Scan for the cell matching the given text and deliver its [X, Y] coordinate at center. 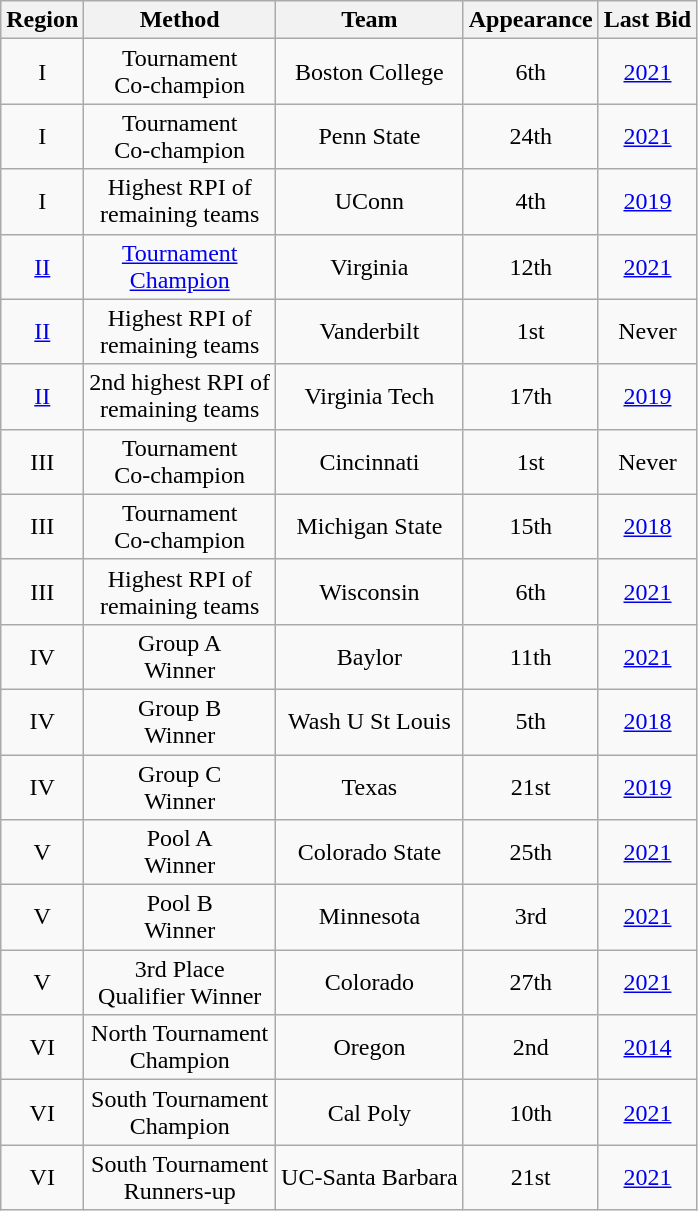
Wash U St Louis [370, 722]
Last Bid [647, 20]
Appearance [530, 20]
Baylor [370, 656]
South TournamentChampion [180, 1112]
Virginia [370, 266]
Group BWinner [180, 722]
25th [530, 852]
Vanderbilt [370, 332]
Pool BWinner [180, 918]
TournamentChampion [180, 266]
2014 [647, 1048]
North TournamentChampion [180, 1048]
2nd highest RPI ofremaining teams [180, 396]
Oregon [370, 1048]
5th [530, 722]
UC-Santa Barbara [370, 1178]
Group AWinner [180, 656]
Region [42, 20]
Group CWinner [180, 786]
South TournamentRunners-up [180, 1178]
Colorado [370, 982]
2nd [530, 1048]
Cincinnati [370, 462]
Colorado State [370, 852]
Method [180, 20]
15th [530, 526]
Minnesota [370, 918]
10th [530, 1112]
24th [530, 136]
Michigan State [370, 526]
Wisconsin [370, 592]
4th [530, 202]
3rd PlaceQualifier Winner [180, 982]
Virginia Tech [370, 396]
12th [530, 266]
11th [530, 656]
Pool AWinner [180, 852]
3rd [530, 918]
Cal Poly [370, 1112]
Boston College [370, 72]
27th [530, 982]
Penn State [370, 136]
UConn [370, 202]
Texas [370, 786]
17th [530, 396]
Team [370, 20]
